From the cell containing the given text, extract its center point as (x, y) coordinate. 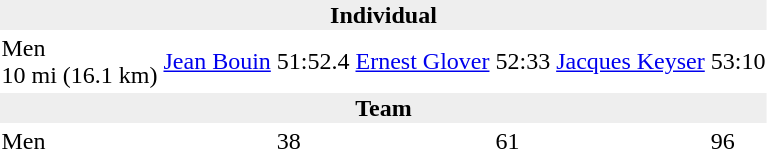
Ernest Glover (422, 62)
52:33 (523, 62)
Jean Bouin (217, 62)
Team (384, 108)
51:52.4 (313, 62)
53:10 (738, 62)
Individual (384, 15)
Jacques Keyser (631, 62)
Men10 mi (16.1 km) (80, 62)
